For the text-containing cell, return its midpoint in (x, y) coordinate format. 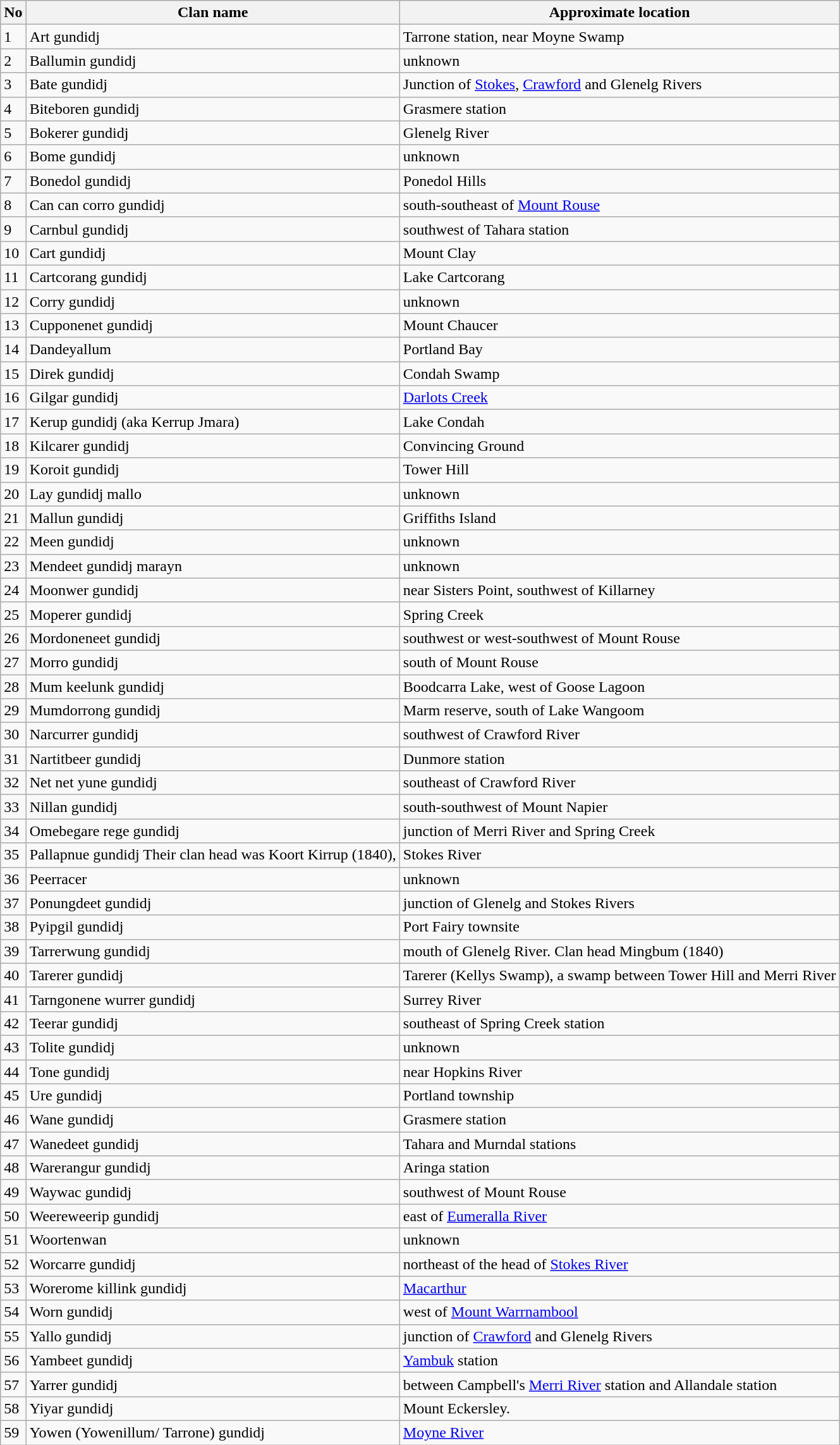
Worn gundidj (212, 1312)
Kerup gundidj (aka Kerrup Jmara) (212, 422)
Clan name (212, 13)
Portland Bay (619, 350)
47 (13, 1144)
Waywac gundidj (212, 1192)
Warerangur gundidj (212, 1168)
23 (13, 566)
29 (13, 711)
27 (13, 662)
Mendeet gundidj marayn (212, 566)
Gilgar gundidj (212, 398)
26 (13, 638)
Lake Cartcorang (619, 277)
Nillan gundidj (212, 807)
Carnbul gundidj (212, 229)
Corry gundidj (212, 302)
Can can corro gundidj (212, 205)
southwest of Mount Rouse (619, 1192)
56 (13, 1360)
Ballumin gundidj (212, 61)
Glenelg River (619, 133)
51 (13, 1240)
Port Fairy townsite (619, 927)
52 (13, 1264)
18 (13, 446)
southeast of Crawford River (619, 783)
22 (13, 542)
Ponungdeet gundidj (212, 903)
Net net yune gundidj (212, 783)
Ponedol Hills (619, 181)
southeast of Spring Creek station (619, 1023)
Boodcarra Lake, west of Goose Lagoon (619, 686)
Convincing Ground (619, 446)
southwest or west-southwest of Mount Rouse (619, 638)
junction of Merri River and Spring Creek (619, 831)
Art gundidj (212, 37)
50 (13, 1216)
39 (13, 951)
43 (13, 1047)
Bome gundidj (212, 157)
south of Mount Rouse (619, 662)
Wanedeet gundidj (212, 1144)
west of Mount Warrnambool (619, 1312)
Yowen (Yowenillum/ Tarrone) gundidj (212, 1432)
Cupponenet gundidj (212, 326)
Approximate location (619, 13)
Pyipgil gundidj (212, 927)
49 (13, 1192)
Stokes River (619, 855)
17 (13, 422)
7 (13, 181)
Cart gundidj (212, 253)
junction of Crawford and Glenelg Rivers (619, 1336)
11 (13, 277)
14 (13, 350)
21 (13, 518)
1 (13, 37)
Nartitbeer gundidj (212, 759)
16 (13, 398)
57 (13, 1384)
34 (13, 831)
Tarngonene wurrer gundidj (212, 999)
Moyne River (619, 1432)
Tarrerwung gundidj (212, 951)
36 (13, 879)
13 (13, 326)
2 (13, 61)
Griffiths Island (619, 518)
northeast of the head of Stokes River (619, 1264)
46 (13, 1120)
Biteboren gundidj (212, 109)
Woortenwan (212, 1240)
east of Eumeralla River (619, 1216)
Worcarre gundidj (212, 1264)
Ure gundidj (212, 1096)
Mum keelunk gundidj (212, 686)
Teerar gundidj (212, 1023)
Tower Hill (619, 470)
6 (13, 157)
Mordoneneet gundidj (212, 638)
31 (13, 759)
24 (13, 590)
37 (13, 903)
Junction of Stokes, Crawford and Glenelg Rivers (619, 85)
44 (13, 1072)
Pallapnue gundidj Their clan head was Koort Kirrup (1840), (212, 855)
Tone gundidj (212, 1072)
Mount Eckersley. (619, 1408)
32 (13, 783)
45 (13, 1096)
Portland township (619, 1096)
near Sisters Point, southwest of Killarney (619, 590)
Weereweerip gundidj (212, 1216)
Dunmore station (619, 759)
10 (13, 253)
3 (13, 85)
Narcurrer gundidj (212, 735)
58 (13, 1408)
8 (13, 205)
53 (13, 1288)
59 (13, 1432)
Mount Chaucer (619, 326)
between Campbell's Merri River station and Allandale station (619, 1384)
south-southeast of Mount Rouse (619, 205)
38 (13, 927)
Bate gundidj (212, 85)
mouth of Glenelg River. Clan head Mingbum (1840) (619, 951)
Aringa station (619, 1168)
54 (13, 1312)
Yambuk station (619, 1360)
Tahara and Murndal stations (619, 1144)
Cartcorang gundidj (212, 277)
Bokerer gundidj (212, 133)
Moperer gundidj (212, 614)
Meen gundidj (212, 542)
12 (13, 302)
5 (13, 133)
4 (13, 109)
south-southwest of Mount Napier (619, 807)
30 (13, 735)
Lay gundidj mallo (212, 494)
Yambeet gundidj (212, 1360)
42 (13, 1023)
15 (13, 374)
Wane gundidj (212, 1120)
20 (13, 494)
48 (13, 1168)
Darlots Creek (619, 398)
near Hopkins River (619, 1072)
No (13, 13)
41 (13, 999)
Tarrone station, near Moyne Swamp (619, 37)
9 (13, 229)
Yarrer gundidj (212, 1384)
Mount Clay (619, 253)
35 (13, 855)
junction of Glenelg and Stokes Rivers (619, 903)
Macarthur (619, 1288)
southwest of Crawford River (619, 735)
Bonedol gundidj (212, 181)
Direk gundidj (212, 374)
Yiyar gundidj (212, 1408)
19 (13, 470)
Omebegare rege gundidj (212, 831)
Kilcarer gundidj (212, 446)
33 (13, 807)
Moonwer gundidj (212, 590)
Morro gundidj (212, 662)
Yallo gundidj (212, 1336)
Mallun gundidj (212, 518)
Tarerer gundidj (212, 975)
Worerome killink gundidj (212, 1288)
Peerracer (212, 879)
Marm reserve, south of Lake Wangoom (619, 711)
40 (13, 975)
Spring Creek (619, 614)
Tolite gundidj (212, 1047)
25 (13, 614)
Surrey River (619, 999)
55 (13, 1336)
28 (13, 686)
southwest of Tahara station (619, 229)
Condah Swamp (619, 374)
Koroit gundidj (212, 470)
Mumdorrong gundidj (212, 711)
Tarerer (Kellys Swamp), a swamp between Tower Hill and Merri River (619, 975)
Dandeyallum (212, 350)
Lake Condah (619, 422)
